Pinpoint the cell where the given text exists, returning its (X, Y) midpoint coordinate. 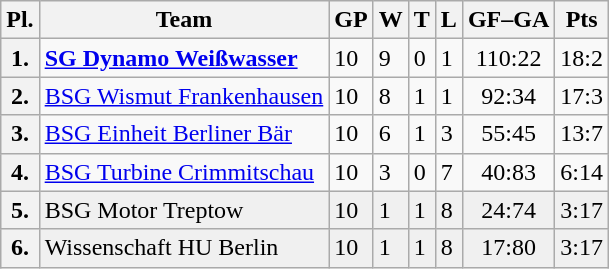
BSG Wismut Frankenhausen (184, 96)
24:74 (508, 210)
3. (20, 134)
55:45 (508, 134)
BSG Turbine Crimmitschau (184, 172)
13:7 (582, 134)
4. (20, 172)
17:3 (582, 96)
GP (351, 20)
BSG Einheit Berliner Bär (184, 134)
6. (20, 248)
7 (448, 172)
6:14 (582, 172)
2. (20, 96)
Team (184, 20)
1. (20, 58)
L (448, 20)
17:80 (508, 248)
18:2 (582, 58)
BSG Motor Treptow (184, 210)
SG Dynamo Weißwasser (184, 58)
40:83 (508, 172)
5. (20, 210)
Wissenschaft HU Berlin (184, 248)
T (422, 20)
9 (390, 58)
110:22 (508, 58)
92:34 (508, 96)
GF–GA (508, 20)
W (390, 20)
Pts (582, 20)
6 (390, 134)
Pl. (20, 20)
